Find where the given text appears and provide that cell's center as (X, Y) coordinate. 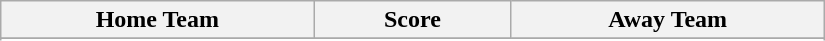
Away Team (668, 20)
Score (412, 20)
Home Team (158, 20)
